Return the [x, y] coordinate for the center point of the cell that contains the specified text.  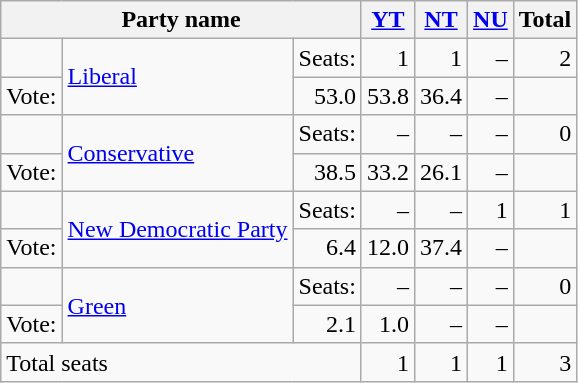
2.1 [327, 324]
36.4 [440, 96]
26.1 [440, 172]
Conservative [178, 153]
38.5 [327, 172]
53.0 [327, 96]
Total [545, 20]
YT [388, 20]
Party name [182, 20]
53.8 [388, 96]
37.4 [440, 248]
2 [545, 58]
3 [545, 362]
New Democratic Party [178, 229]
33.2 [388, 172]
Green [178, 305]
NU [491, 20]
1.0 [388, 324]
Total seats [182, 362]
Liberal [178, 77]
12.0 [388, 248]
6.4 [327, 248]
NT [440, 20]
